Identify which cell holds the provided text, then report its (X, Y) central coordinate. 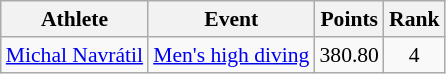
380.80 (348, 55)
Points (348, 19)
Rank (414, 19)
4 (414, 55)
Michal Navrátil (74, 55)
Athlete (74, 19)
Men's high diving (231, 55)
Event (231, 19)
